Find where the given text appears and provide that cell's center as [X, Y] coordinate. 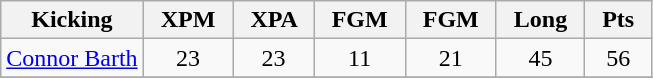
21 [450, 58]
Connor Barth [72, 58]
56 [618, 58]
XPA [274, 20]
XPM [188, 20]
11 [360, 58]
Pts [618, 20]
Long [540, 20]
45 [540, 58]
Kicking [72, 20]
